For the text-containing cell, return its midpoint in [X, Y] coordinate format. 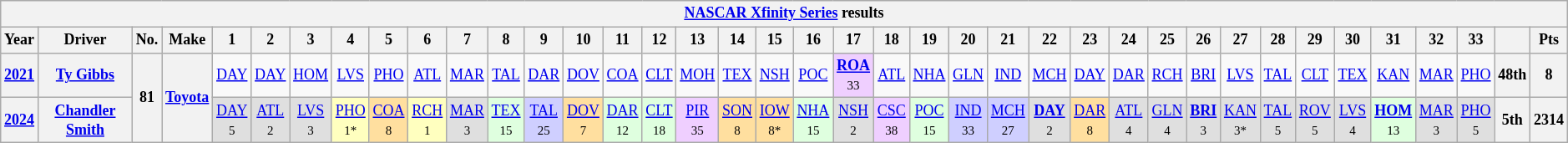
Toyota [187, 97]
23 [1090, 40]
13 [698, 40]
11 [623, 40]
RCH [1167, 75]
29 [1314, 40]
PHO5 [1476, 120]
25 [1167, 40]
KAN [1393, 75]
GLN [969, 75]
6 [427, 40]
31 [1393, 40]
5th [1513, 120]
NASCAR Xfinity Series results [784, 13]
CLT18 [660, 120]
COA8 [389, 120]
BRI [1204, 75]
7 [468, 40]
DAY2 [1050, 120]
POC15 [929, 120]
KAN3* [1241, 120]
26 [1204, 40]
21 [1008, 40]
15 [775, 40]
ROA33 [853, 75]
TEX15 [506, 120]
ATL2 [271, 120]
4 [351, 40]
17 [853, 40]
IND [1008, 75]
IOW8* [775, 120]
24 [1129, 40]
NSH2 [853, 120]
No. [147, 40]
BRI3 [1204, 120]
ROV5 [1314, 120]
28 [1277, 40]
IND33 [969, 120]
PIR35 [698, 120]
Ty Gibbs [85, 75]
LVS3 [311, 120]
DAY5 [232, 120]
MOH [698, 75]
DOV7 [584, 120]
33 [1476, 40]
18 [892, 40]
2 [271, 40]
9 [544, 40]
Chandler Smith [85, 120]
20 [969, 40]
1 [232, 40]
12 [660, 40]
NSH [775, 75]
HOM [311, 75]
TAL5 [1277, 120]
19 [929, 40]
32 [1437, 40]
TAL25 [544, 120]
27 [1241, 40]
30 [1353, 40]
LVS4 [1353, 120]
2314 [1550, 120]
DAR8 [1090, 120]
22 [1050, 40]
NHA15 [813, 120]
Make [187, 40]
SON8 [738, 120]
2021 [20, 75]
MCH27 [1008, 120]
5 [389, 40]
POC [813, 75]
PHO1* [351, 120]
48th [1513, 75]
3 [311, 40]
2024 [20, 120]
16 [813, 40]
COA [623, 75]
DAR12 [623, 120]
Driver [85, 40]
81 [147, 97]
ATL4 [1129, 120]
HOM13 [1393, 120]
GLN4 [1167, 120]
14 [738, 40]
RCH1 [427, 120]
MCH [1050, 75]
Year [20, 40]
NHA [929, 75]
CSC38 [892, 120]
DOV [584, 75]
10 [584, 40]
Pts [1550, 40]
